Search for the cell housing the specified text and yield its [X, Y] center coordinate. 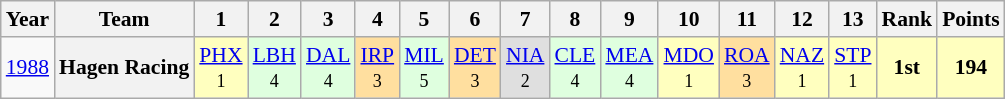
12 [802, 19]
Points [971, 19]
CLE4 [574, 68]
Rank [908, 19]
Year [28, 19]
1 [220, 19]
ROA3 [747, 68]
10 [688, 19]
NAZ1 [802, 68]
6 [475, 19]
DAL4 [328, 68]
11 [747, 19]
MDO1 [688, 68]
194 [971, 68]
MEA4 [629, 68]
2 [274, 19]
LBH4 [274, 68]
DET3 [475, 68]
PHX1 [220, 68]
8 [574, 19]
9 [629, 19]
4 [377, 19]
Hagen Racing [124, 68]
IRP3 [377, 68]
1988 [28, 68]
7 [525, 19]
5 [424, 19]
STP1 [852, 68]
13 [852, 19]
NIA2 [525, 68]
3 [328, 19]
Team [124, 19]
MIL5 [424, 68]
1st [908, 68]
